Pinpoint the cell where the given text exists, returning its (x, y) midpoint coordinate. 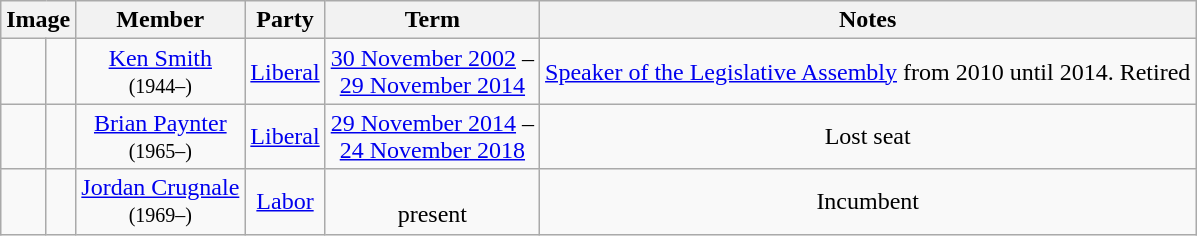
Term (432, 20)
Image (38, 20)
Jordan Crugnale(1969–) (160, 202)
Lost seat (868, 136)
Labor (285, 202)
Member (160, 20)
Ken Smith(1944–) (160, 72)
Brian Paynter(1965–) (160, 136)
Speaker of the Legislative Assembly from 2010 until 2014. Retired (868, 72)
29 November 2014 –24 November 2018 (432, 136)
Party (285, 20)
30 November 2002 –29 November 2014 (432, 72)
Incumbent (868, 202)
Notes (868, 20)
present (432, 202)
